From the cell containing the given text, extract its center point as (x, y) coordinate. 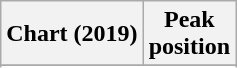
Peakposition (189, 34)
Chart (2019) (72, 34)
